From the cell containing the given text, extract its center point as (x, y) coordinate. 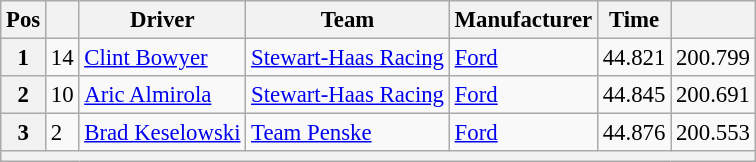
Aric Almirola (162, 95)
200.553 (714, 133)
10 (62, 95)
200.691 (714, 95)
Brad Keselowski (162, 133)
200.799 (714, 58)
Team Penske (348, 133)
Manufacturer (523, 20)
44.876 (634, 133)
Clint Bowyer (162, 58)
Team (348, 20)
44.845 (634, 95)
1 (24, 58)
44.821 (634, 58)
Time (634, 20)
14 (62, 58)
Pos (24, 20)
Driver (162, 20)
3 (24, 133)
